Return (X, Y) of the center of cell containing provided text 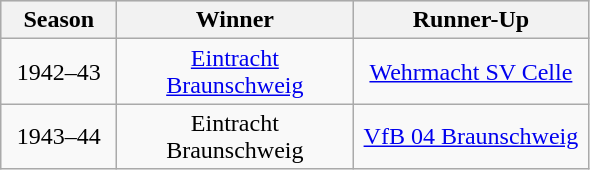
1943–44 (59, 136)
1942–43 (59, 72)
Runner-Up (471, 20)
Wehrmacht SV Celle (471, 72)
VfB 04 Braunschweig (471, 136)
Season (59, 20)
Winner (235, 20)
